Pinpoint the cell where the given text exists, returning its [x, y] midpoint coordinate. 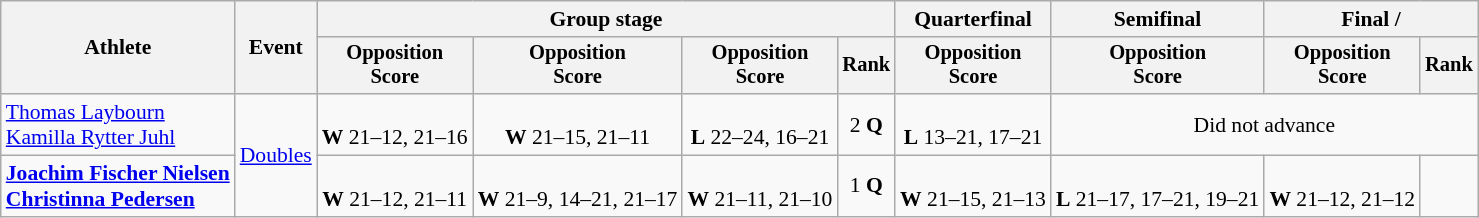
Semifinal [1158, 19]
Joachim Fischer NielsenChristinna Pedersen [118, 186]
W 21–15, 21–13 [973, 186]
L 13–21, 17–21 [973, 124]
Did not advance [1264, 124]
W 21–12, 21–16 [395, 124]
W 21–9, 14–21, 21–17 [578, 186]
Quarterfinal [973, 19]
W 21–12, 21–12 [1342, 186]
Athlete [118, 48]
Final / [1370, 19]
Thomas LaybournKamilla Rytter Juhl [118, 124]
Event [276, 48]
W 21–15, 21–11 [578, 124]
W 21–12, 21–11 [395, 186]
Group stage [606, 19]
L 22–24, 16–21 [760, 124]
W 21–11, 21–10 [760, 186]
Doubles [276, 155]
2 Q [866, 124]
L 21–17, 17–21, 19–21 [1158, 186]
1 Q [866, 186]
